Extract the (x, y) coordinate from the center of the cell holding the provided text.  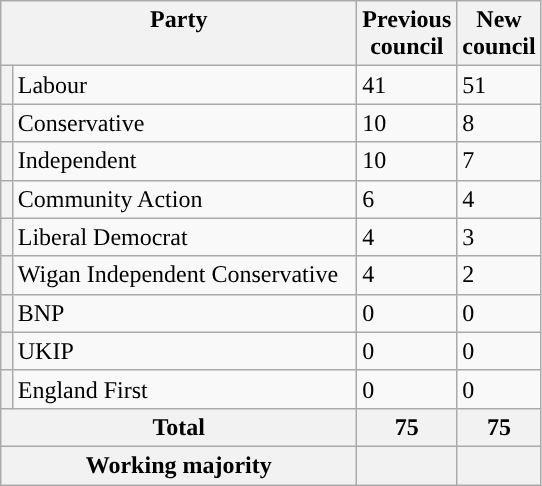
Wigan Independent Conservative (184, 275)
Community Action (184, 199)
Previous council (407, 34)
Total (179, 427)
3 (499, 237)
7 (499, 161)
Conservative (184, 123)
Labour (184, 85)
England First (184, 389)
51 (499, 85)
Independent (184, 161)
Working majority (179, 465)
41 (407, 85)
BNP (184, 313)
8 (499, 123)
Liberal Democrat (184, 237)
UKIP (184, 351)
Party (179, 34)
New council (499, 34)
6 (407, 199)
2 (499, 275)
